Provide the (x, y) coordinate of the cell's center where the given text is located.  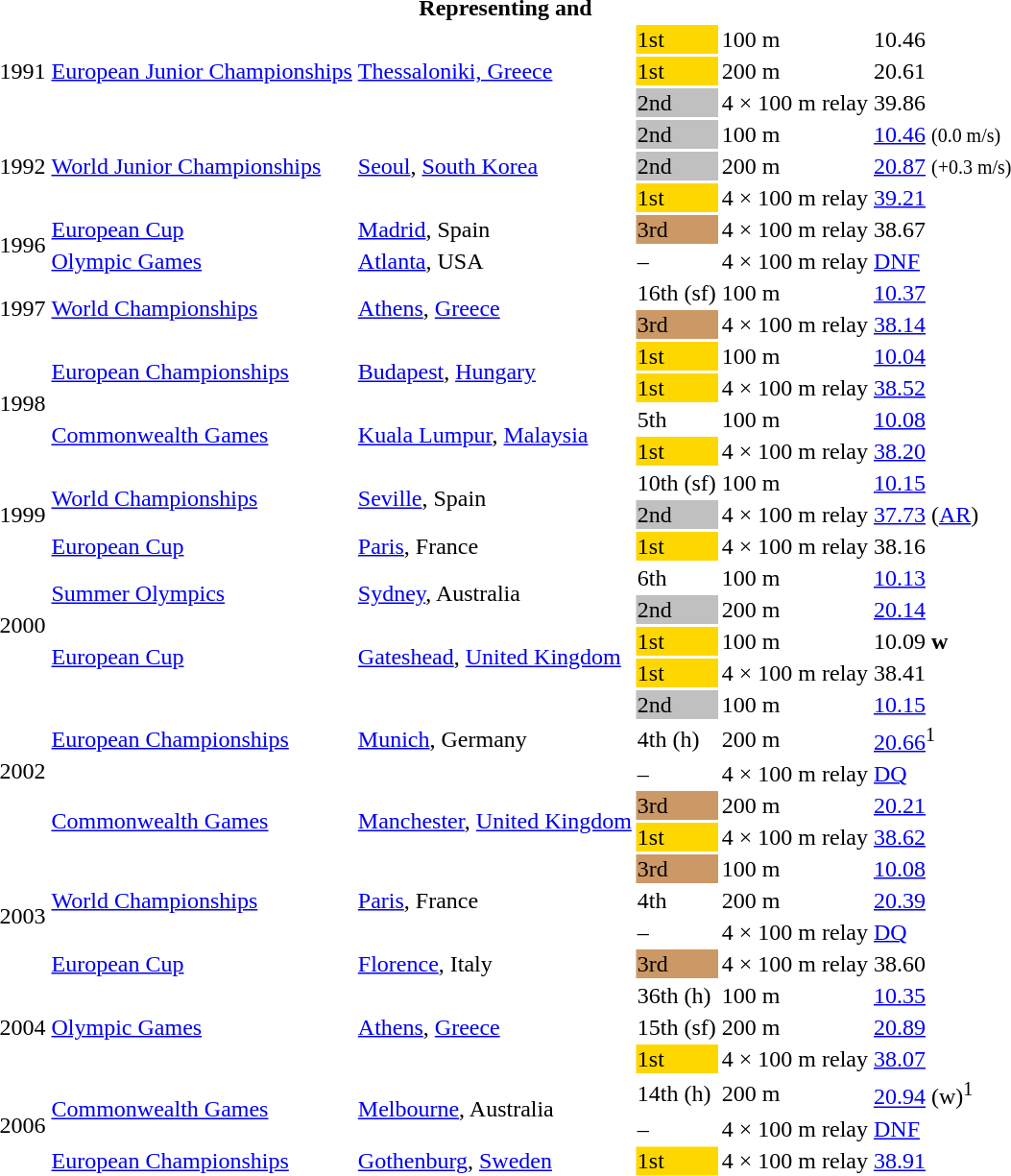
Florence, Italy (494, 964)
Kuala Lumpur, Malaysia (494, 436)
5th (676, 420)
Manchester, United Kingdom (494, 822)
14th (h) (676, 1093)
Seville, Spain (494, 499)
Gateshead, United Kingdom (494, 657)
6th (676, 578)
Gothenburg, Sweden (494, 1161)
15th (sf) (676, 1027)
Budapest, Hungary (494, 372)
Sydney, Australia (494, 593)
Seoul, South Korea (494, 166)
Madrid, Spain (494, 229)
Atlanta, USA (494, 261)
10th (sf) (676, 483)
4th (h) (676, 739)
36th (h) (676, 996)
16th (sf) (676, 293)
Summer Olympics (202, 593)
European Junior Championships (202, 71)
Melbourne, Australia (494, 1110)
Thessaloniki, Greece (494, 71)
World Junior Championships (202, 166)
Munich, Germany (494, 739)
4th (676, 900)
